Locate the cell with the specified text and output its [X, Y] center coordinate. 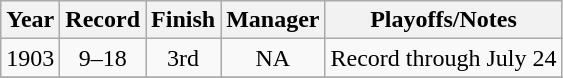
Playoffs/Notes [444, 20]
Record through July 24 [444, 58]
Finish [184, 20]
Manager [273, 20]
Record [103, 20]
3rd [184, 58]
Year [30, 20]
NA [273, 58]
1903 [30, 58]
9–18 [103, 58]
